Provide the [x, y] coordinate of the cell's center where the given text is located.  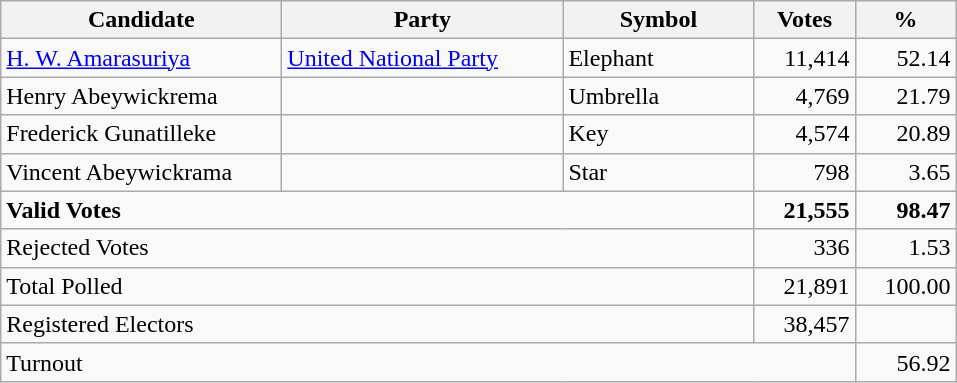
% [906, 20]
Rejected Votes [378, 248]
11,414 [804, 58]
21.79 [906, 96]
Candidate [142, 20]
100.00 [906, 286]
798 [804, 172]
21,555 [804, 210]
1.53 [906, 248]
Party [422, 20]
Henry Abeywickrema [142, 96]
38,457 [804, 324]
H. W. Amarasuriya [142, 58]
United National Party [422, 58]
336 [804, 248]
4,769 [804, 96]
21,891 [804, 286]
Frederick Gunatilleke [142, 134]
52.14 [906, 58]
56.92 [906, 362]
Valid Votes [378, 210]
20.89 [906, 134]
Star [658, 172]
98.47 [906, 210]
4,574 [804, 134]
Key [658, 134]
Elephant [658, 58]
Symbol [658, 20]
Total Polled [378, 286]
3.65 [906, 172]
Vincent Abeywickrama [142, 172]
Umbrella [658, 96]
Votes [804, 20]
Registered Electors [378, 324]
Turnout [428, 362]
